From the cell containing the given text, extract its center point as (x, y) coordinate. 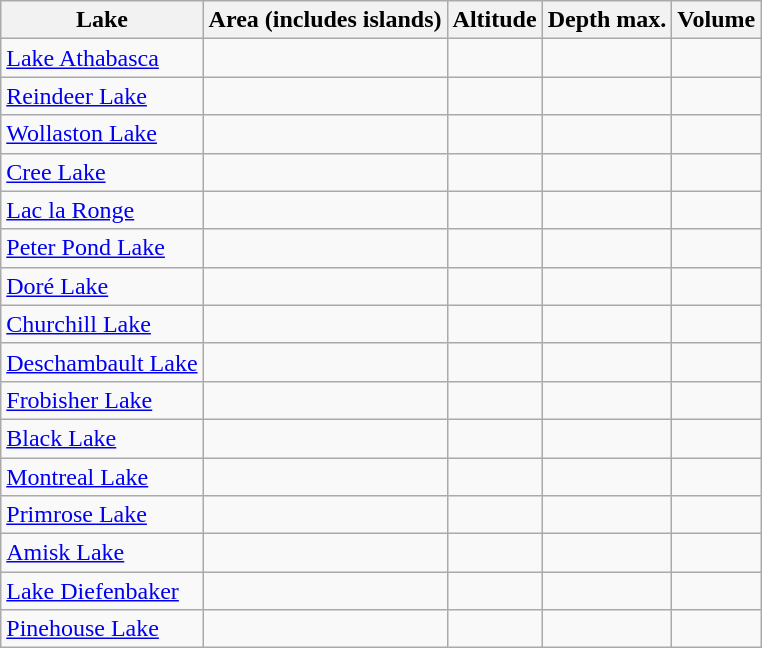
Primrose Lake (102, 515)
Area (includes islands) (325, 20)
Lake Athabasca (102, 58)
Frobisher Lake (102, 400)
Cree Lake (102, 172)
Black Lake (102, 438)
Wollaston Lake (102, 134)
Reindeer Lake (102, 96)
Altitude (494, 20)
Lake (102, 20)
Montreal Lake (102, 477)
Amisk Lake (102, 553)
Depth max. (607, 20)
Doré Lake (102, 286)
Deschambault Lake (102, 362)
Volume (716, 20)
Churchill Lake (102, 324)
Lac la Ronge (102, 210)
Pinehouse Lake (102, 629)
Peter Pond Lake (102, 248)
Lake Diefenbaker (102, 591)
